Return [x, y] of the center of cell containing provided text 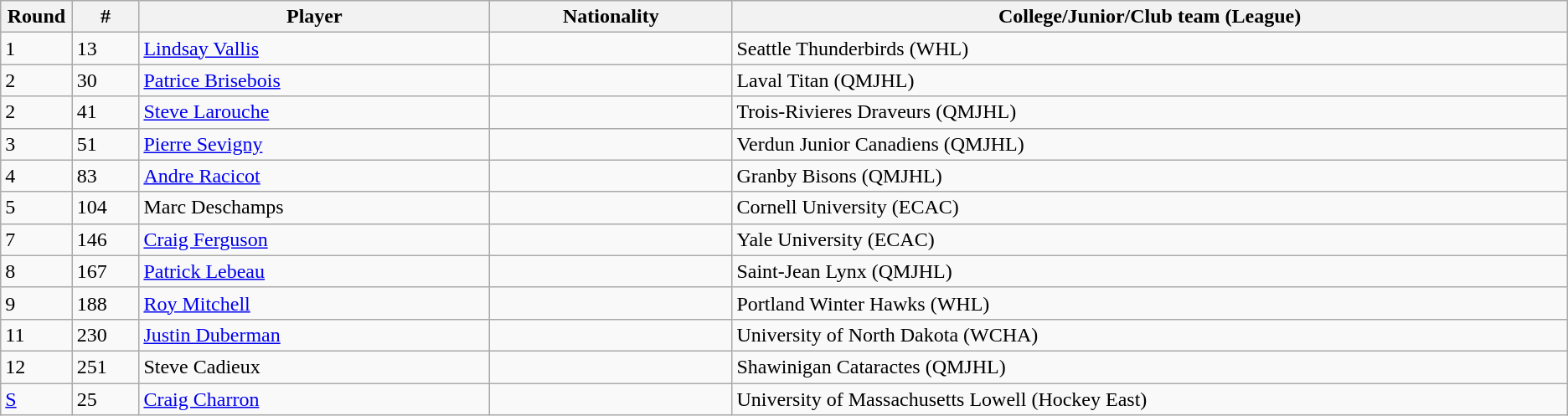
Yale University (ECAC) [1149, 239]
Roy Mitchell [315, 303]
230 [106, 335]
Shawinigan Cataractes (QMJHL) [1149, 367]
167 [106, 271]
Steve Larouche [315, 112]
University of Massachusetts Lowell (Hockey East) [1149, 399]
7 [37, 239]
Marc Deschamps [315, 208]
146 [106, 239]
Round [37, 17]
Portland Winter Hawks (WHL) [1149, 303]
Verdun Junior Canadiens (QMJHL) [1149, 144]
Player [315, 17]
30 [106, 80]
8 [37, 271]
12 [37, 367]
S [37, 399]
Granby Bisons (QMJHL) [1149, 176]
College/Junior/Club team (League) [1149, 17]
Justin Duberman [315, 335]
5 [37, 208]
Patrice Brisebois [315, 80]
25 [106, 399]
4 [37, 176]
Steve Cadieux [315, 367]
Saint-Jean Lynx (QMJHL) [1149, 271]
Lindsay Vallis [315, 49]
3 [37, 144]
University of North Dakota (WCHA) [1149, 335]
# [106, 17]
Andre Racicot [315, 176]
188 [106, 303]
13 [106, 49]
Nationality [611, 17]
Craig Ferguson [315, 239]
Cornell University (ECAC) [1149, 208]
Patrick Lebeau [315, 271]
Trois-Rivieres Draveurs (QMJHL) [1149, 112]
41 [106, 112]
Seattle Thunderbirds (WHL) [1149, 49]
Pierre Sevigny [315, 144]
9 [37, 303]
51 [106, 144]
1 [37, 49]
Craig Charron [315, 399]
104 [106, 208]
83 [106, 176]
Laval Titan (QMJHL) [1149, 80]
11 [37, 335]
251 [106, 367]
